For the text-containing cell, return its midpoint in (x, y) coordinate format. 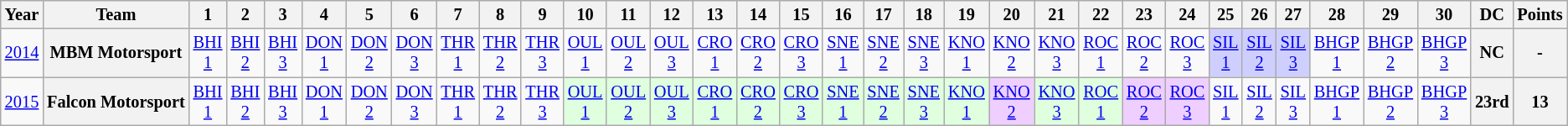
2014 (22, 53)
6 (415, 14)
2 (245, 14)
Team (116, 14)
MBM Motorsport (116, 53)
1 (208, 14)
24 (1188, 14)
23rd (1492, 102)
17 (884, 14)
2015 (22, 102)
3 (283, 14)
29 (1390, 14)
27 (1293, 14)
15 (802, 14)
30 (1444, 14)
22 (1101, 14)
Falcon Motorsport (116, 102)
9 (542, 14)
DC (1492, 14)
4 (324, 14)
14 (758, 14)
7 (458, 14)
5 (369, 14)
23 (1144, 14)
19 (967, 14)
8 (500, 14)
Points (1540, 14)
16 (843, 14)
- (1540, 53)
18 (924, 14)
10 (585, 14)
Year (22, 14)
NC (1492, 53)
21 (1057, 14)
20 (1012, 14)
28 (1337, 14)
26 (1259, 14)
25 (1225, 14)
12 (672, 14)
11 (628, 14)
